Determine the [X, Y] coordinate at the center of the cell enclosing the given text.  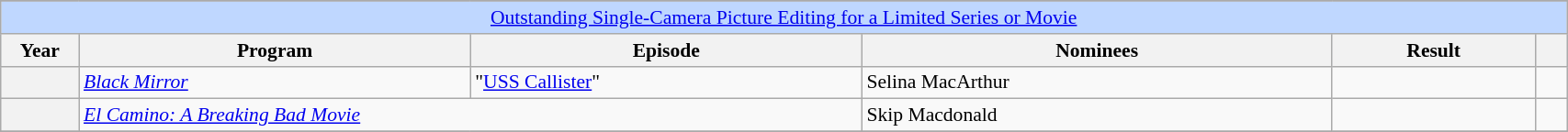
Outstanding Single-Camera Picture Editing for a Limited Series or Movie [784, 17]
Skip Macdonald [1097, 115]
El Camino: A Breaking Bad Movie [470, 115]
Program [275, 50]
Year [40, 50]
Episode [666, 50]
Selina MacArthur [1097, 82]
Result [1434, 50]
"USS Callister" [666, 82]
Black Mirror [275, 82]
Nominees [1097, 50]
